Return the [X, Y] coordinate for the center point of the cell that contains the specified text.  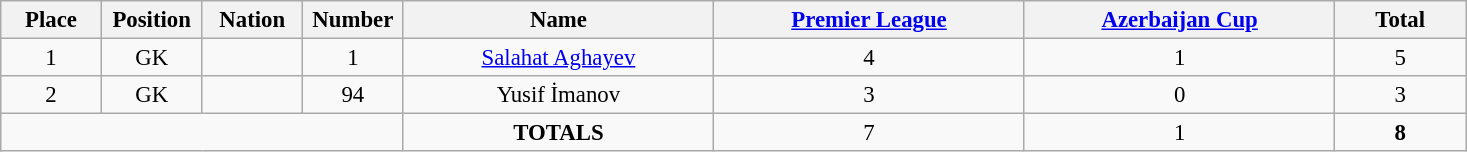
Azerbaijan Cup [1180, 20]
TOTALS [558, 133]
2 [52, 95]
0 [1180, 95]
Position [152, 20]
Nation [252, 20]
Number [354, 20]
Salahat Aghayev [558, 58]
Place [52, 20]
7 [870, 133]
8 [1400, 133]
Name [558, 20]
4 [870, 58]
Total [1400, 20]
Premier League [870, 20]
5 [1400, 58]
Yusif İmanov [558, 95]
94 [354, 95]
